From the cell containing the given text, extract its center point as [X, Y] coordinate. 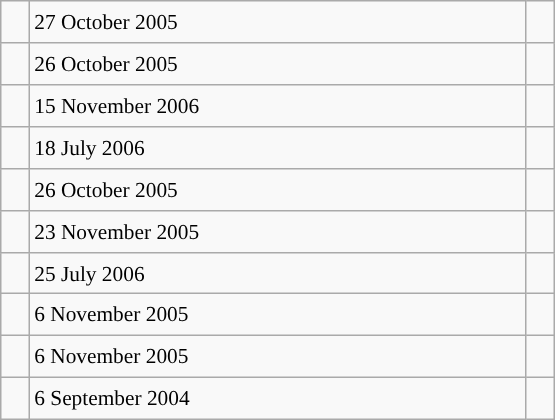
15 November 2006 [278, 106]
18 July 2006 [278, 148]
25 July 2006 [278, 273]
6 September 2004 [278, 399]
27 October 2005 [278, 22]
23 November 2005 [278, 231]
